Return the (x, y) coordinate for the center point of the cell that contains the specified text.  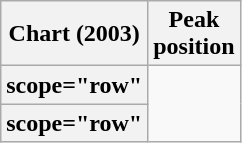
Peakposition (194, 34)
Chart (2003) (74, 34)
